Search for the cell housing the specified text and yield its (x, y) center coordinate. 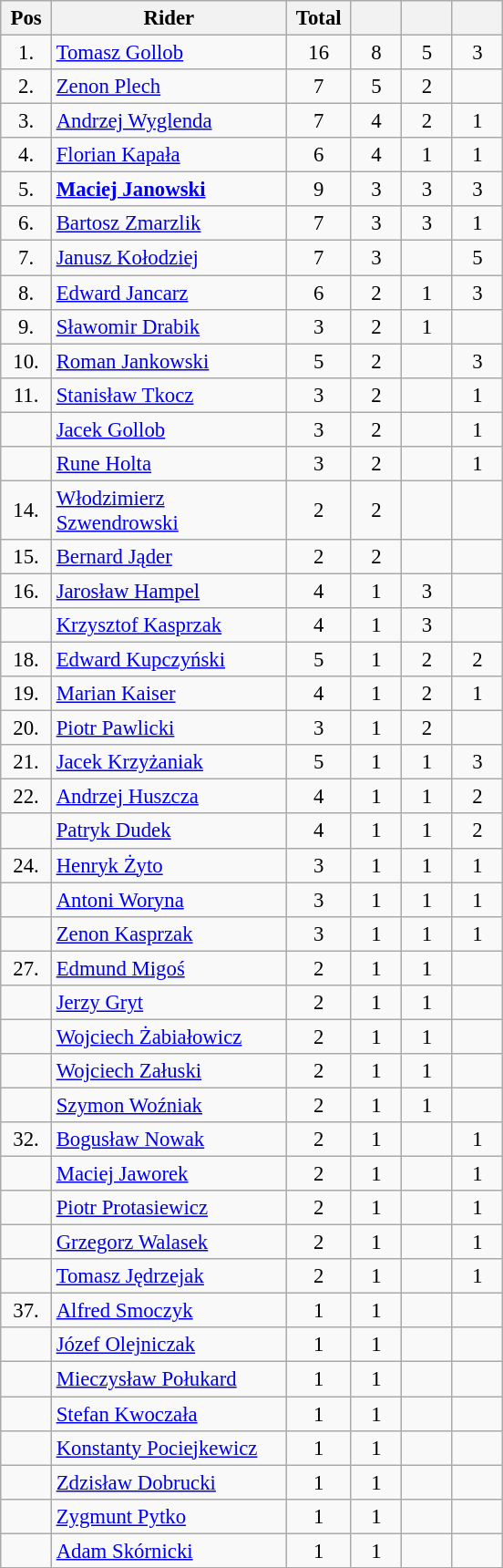
16. (26, 591)
27. (26, 968)
21. (26, 762)
Florian Kapała (169, 155)
Jerzy Gryt (169, 1003)
Bernard Jąder (169, 557)
Maciej Jaworek (169, 1174)
Bartosz Zmarzlik (169, 223)
Zdzisław Dobrucki (169, 1482)
Edward Jancarz (169, 293)
8. (26, 293)
Patryk Dudek (169, 831)
Maciej Janowski (169, 190)
Stefan Kwoczała (169, 1414)
9 (319, 190)
15. (26, 557)
Mieczysław Połukard (169, 1379)
8 (376, 53)
Jarosław Hampel (169, 591)
9. (26, 326)
Włodzimierz Szwendrowski (169, 511)
37. (26, 1311)
Rider (169, 18)
14. (26, 511)
16 (319, 53)
5. (26, 190)
3. (26, 121)
Pos (26, 18)
Krzysztof Kasprzak (169, 625)
11. (26, 395)
Adam Skórnicki (169, 1551)
Zenon Plech (169, 87)
Tomasz Jędrzejak (169, 1276)
Janusz Kołodziej (169, 258)
Edward Kupczyński (169, 660)
Piotr Pawlicki (169, 728)
19. (26, 694)
Józef Olejniczak (169, 1345)
Bogusław Nowak (169, 1140)
20. (26, 728)
Total (319, 18)
Konstanty Pociejkewicz (169, 1448)
Edmund Migoś (169, 968)
10. (26, 361)
Jacek Krzyżaniak (169, 762)
Szymon Woźniak (169, 1105)
18. (26, 660)
Piotr Protasiewicz (169, 1208)
Tomasz Gollob (169, 53)
Jacek Gollob (169, 429)
Zenon Kasprzak (169, 934)
4. (26, 155)
22. (26, 797)
7. (26, 258)
Marian Kaiser (169, 694)
6. (26, 223)
1. (26, 53)
Antoni Woryna (169, 900)
32. (26, 1140)
2. (26, 87)
Zygmunt Pytko (169, 1516)
Alfred Smoczyk (169, 1311)
Andrzej Huszcza (169, 797)
Wojciech Załuski (169, 1071)
Grzegorz Walasek (169, 1243)
Sławomir Drabik (169, 326)
Andrzej Wyglenda (169, 121)
Roman Jankowski (169, 361)
Wojciech Żabiałowicz (169, 1037)
Rune Holta (169, 464)
24. (26, 865)
Stanisław Tkocz (169, 395)
Henryk Żyto (169, 865)
